Find where the given text appears and provide that cell's center as [X, Y] coordinate. 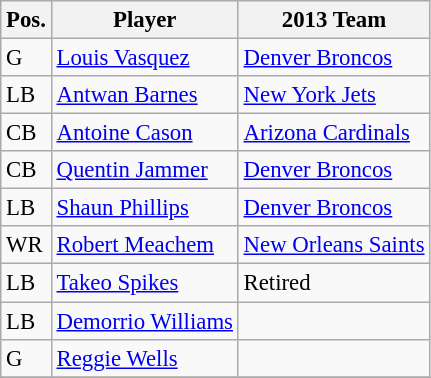
Pos. [26, 20]
Quentin Jammer [144, 170]
New York Jets [334, 95]
Antoine Cason [144, 133]
Robert Meachem [144, 245]
Shaun Phillips [144, 208]
New Orleans Saints [334, 245]
WR [26, 245]
2013 Team [334, 20]
Takeo Spikes [144, 283]
Reggie Wells [144, 358]
Arizona Cardinals [334, 133]
Player [144, 20]
Demorrio Williams [144, 321]
Antwan Barnes [144, 95]
Louis Vasquez [144, 58]
Retired [334, 283]
